Find where the given text appears and provide that cell's center as [X, Y] coordinate. 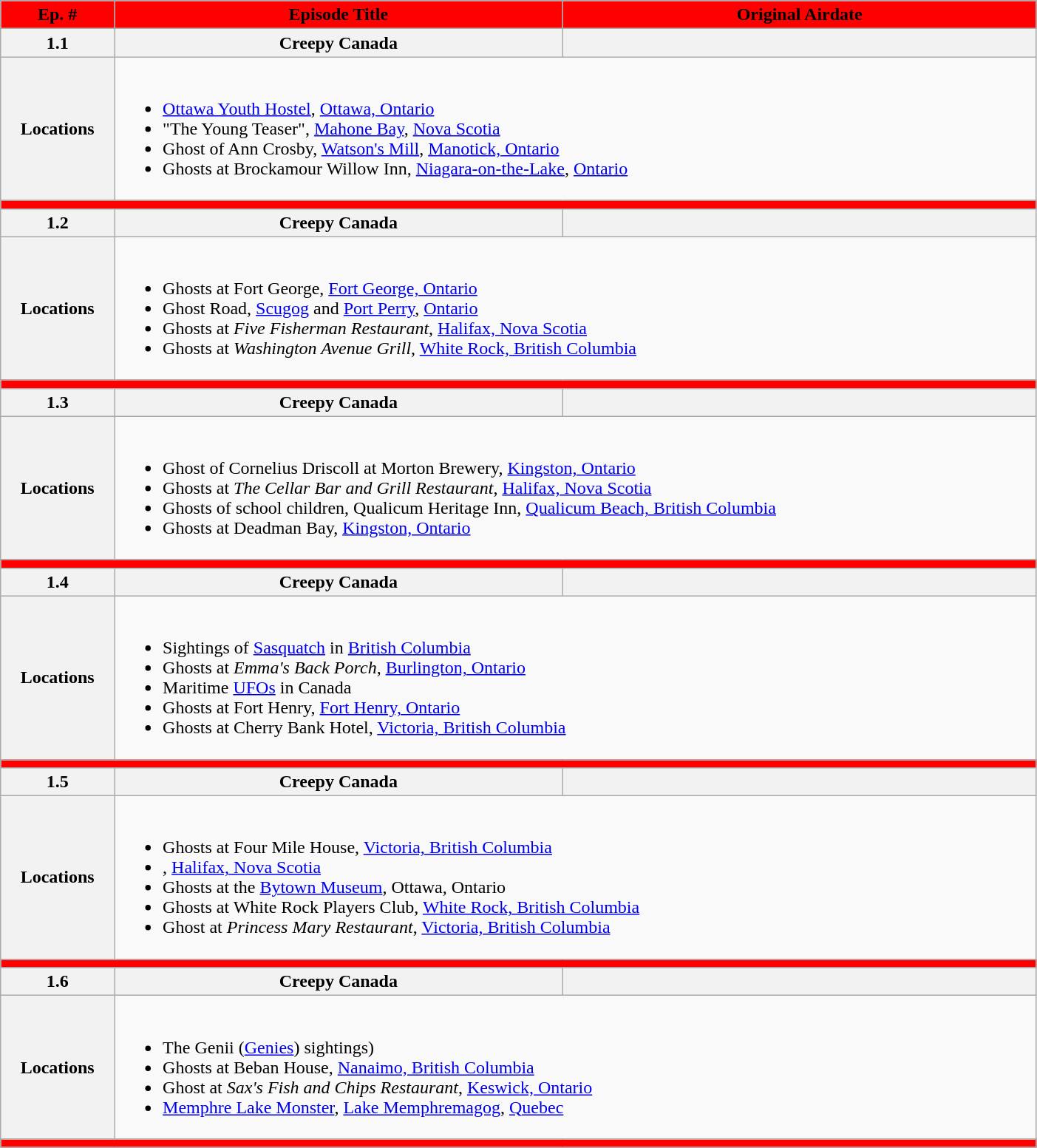
1.5 [58, 782]
1.4 [58, 582]
1.1 [58, 43]
1.3 [58, 402]
Episode Title [339, 15]
1.6 [58, 982]
1.2 [58, 223]
Original Airdate [800, 15]
Ep. # [58, 15]
